Find where the given text appears and provide that cell's center as (x, y) coordinate. 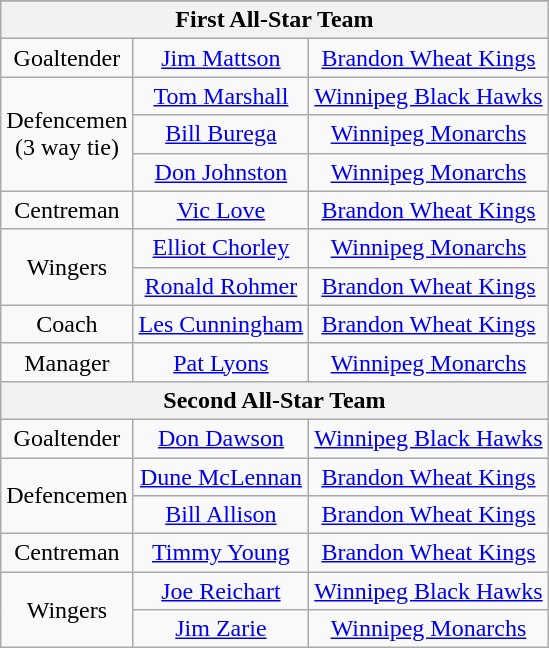
Tom Marshall (221, 96)
Coach (67, 324)
Timmy Young (221, 553)
Defencemen(3 way tie) (67, 134)
Jim Zarie (221, 629)
Defencemen (67, 496)
Bill Allison (221, 515)
Vic Love (221, 210)
Pat Lyons (221, 362)
Jim Mattson (221, 58)
Joe Reichart (221, 591)
Don Johnston (221, 172)
Second All-Star Team (274, 400)
Elliot Chorley (221, 248)
Ronald Rohmer (221, 286)
Manager (67, 362)
Les Cunningham (221, 324)
Dune McLennan (221, 477)
Don Dawson (221, 438)
First All-Star Team (274, 20)
Bill Burega (221, 134)
